Extract the (X, Y) coordinate from the center of the cell holding the provided text.  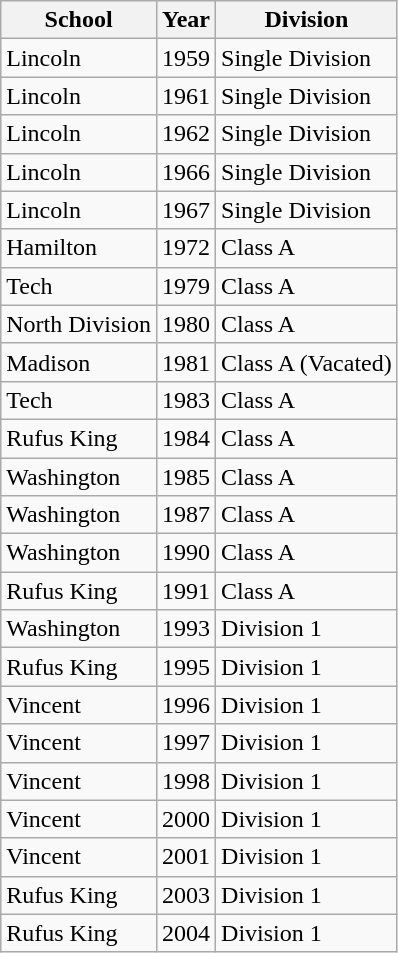
1990 (186, 553)
Year (186, 20)
School (79, 20)
1987 (186, 515)
2000 (186, 819)
1993 (186, 629)
1959 (186, 58)
1981 (186, 362)
2001 (186, 857)
Hamilton (79, 248)
Class A (Vacated) (307, 362)
1961 (186, 96)
1991 (186, 591)
1962 (186, 134)
1967 (186, 210)
1996 (186, 705)
1980 (186, 324)
2004 (186, 933)
1998 (186, 781)
1983 (186, 400)
1979 (186, 286)
1966 (186, 172)
1984 (186, 438)
North Division (79, 324)
1972 (186, 248)
Division (307, 20)
1995 (186, 667)
Madison (79, 362)
1985 (186, 477)
2003 (186, 895)
1997 (186, 743)
